Return (X, Y) of the center of cell containing provided text 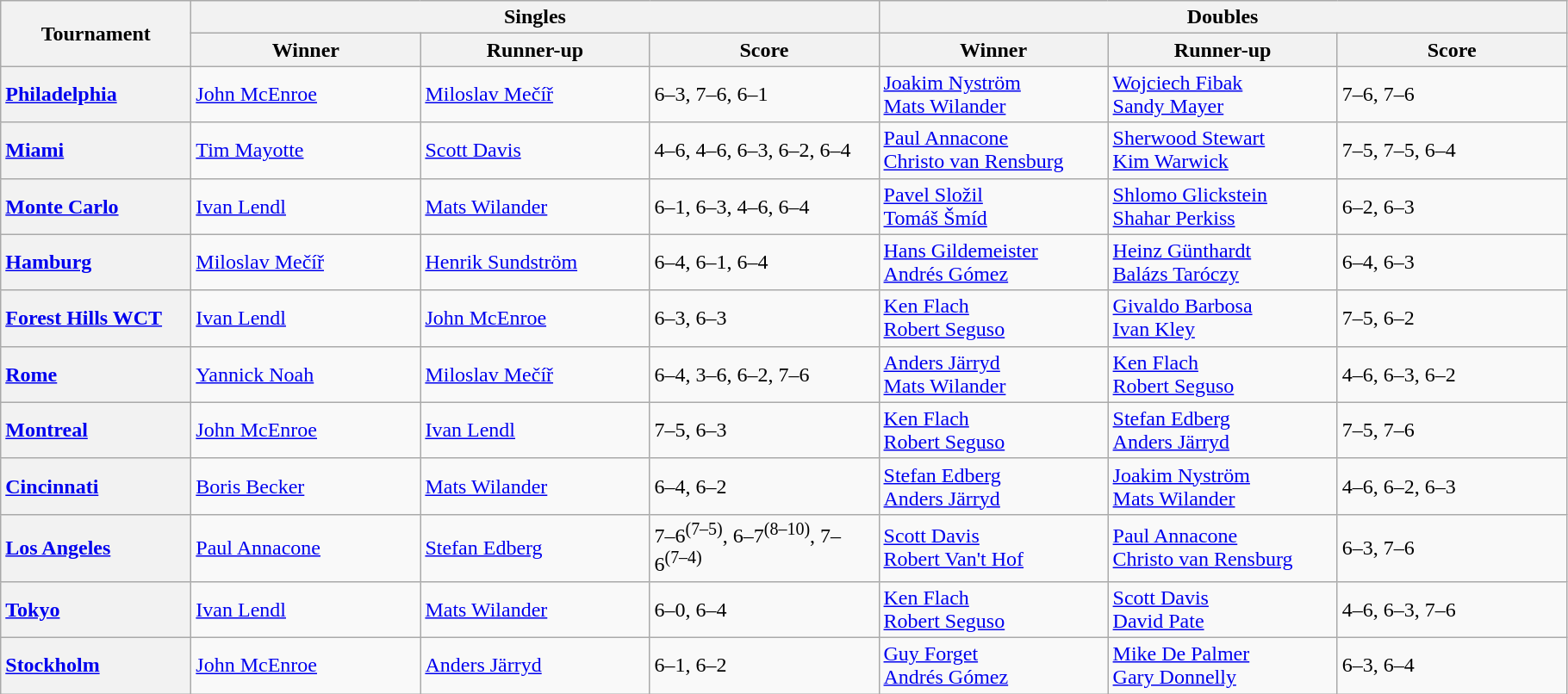
Tokyo (96, 610)
6–4, 3–6, 6–2, 7–6 (764, 374)
4–6, 4–6, 6–3, 6–2, 6–4 (764, 150)
6–4, 6–2 (764, 486)
Scott Davis Robert Van't Hof (993, 548)
Scott Davis David Pate (1223, 610)
Henrik Sundström (535, 262)
Pavel Složil Tomáš Šmíd (993, 207)
6–0, 6–4 (764, 610)
7–6(7–5), 6–7(8–10), 7–6(7–4) (764, 548)
Yannick Noah (306, 374)
Scott Davis (535, 150)
Stefan Edberg (535, 548)
Mike De Palmer Gary Donnelly (1223, 665)
4–6, 6–3, 6–2 (1452, 374)
6–3, 7–6 (1452, 548)
Anders Järryd Mats Wilander (993, 374)
Singles (535, 17)
Shlomo Glickstein Shahar Perkiss (1223, 207)
Paul Annacone (306, 548)
6–1, 6–2 (764, 665)
Tournament (96, 34)
Cincinnati (96, 486)
Hans Gildemeister Andrés Gómez (993, 262)
Sherwood Stewart Kim Warwick (1223, 150)
Miami (96, 150)
Doubles (1223, 17)
6–2, 6–3 (1452, 207)
Monte Carlo (96, 207)
Guy Forget Andrés Gómez (993, 665)
Wojciech Fibak Sandy Mayer (1223, 95)
Montreal (96, 431)
7–5, 7–5, 6–4 (1452, 150)
4–6, 6–3, 7–6 (1452, 610)
7–5, 7–6 (1452, 431)
6–4, 6–3 (1452, 262)
7–5, 6–2 (1452, 319)
Forest Hills WCT (96, 319)
Philadelphia (96, 95)
4–6, 6–2, 6–3 (1452, 486)
6–4, 6–1, 6–4 (764, 262)
Anders Järryd (535, 665)
6–1, 6–3, 4–6, 6–4 (764, 207)
Givaldo Barbosa Ivan Kley (1223, 319)
6–3, 6–4 (1452, 665)
Los Angeles (96, 548)
Stockholm (96, 665)
6–3, 6–3 (764, 319)
Boris Becker (306, 486)
7–6, 7–6 (1452, 95)
Rome (96, 374)
Heinz Günthardt Balázs Taróczy (1223, 262)
Tim Mayotte (306, 150)
7–5, 6–3 (764, 431)
Hamburg (96, 262)
6–3, 7–6, 6–1 (764, 95)
